Locate the cell with the specified text and output its (x, y) center coordinate. 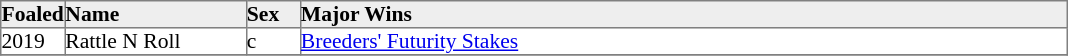
2019 (33, 42)
Rattle N Roll (156, 42)
Sex (273, 14)
Name (156, 14)
c (273, 42)
Major Wins (683, 14)
Breeders' Futurity Stakes (683, 42)
Foaled (33, 14)
